Extract the [X, Y] coordinate from the center of the cell holding the provided text.  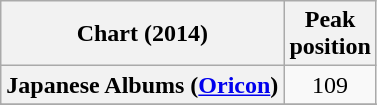
109 [330, 85]
Peakposition [330, 34]
Japanese Albums (Oricon) [142, 85]
Chart (2014) [142, 34]
